Provide the (X, Y) coordinate of the cell's center where the given text is located.  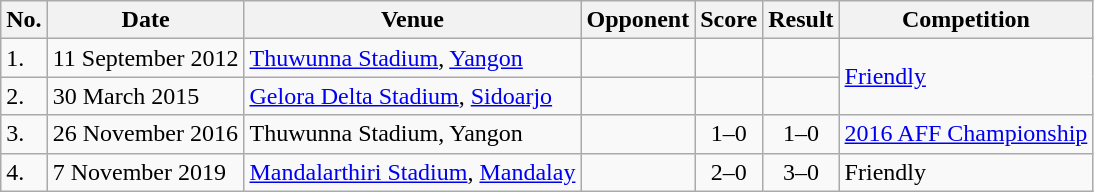
Mandalarthiri Stadium, Mandalay (412, 172)
2. (24, 96)
Opponent (638, 20)
Gelora Delta Stadium, Sidoarjo (412, 96)
3–0 (801, 172)
Date (146, 20)
7 November 2019 (146, 172)
Score (729, 20)
Venue (412, 20)
2–0 (729, 172)
1. (24, 58)
26 November 2016 (146, 134)
11 September 2012 (146, 58)
Competition (966, 20)
No. (24, 20)
2016 AFF Championship (966, 134)
Result (801, 20)
4. (24, 172)
3. (24, 134)
30 March 2015 (146, 96)
